Find where the given text appears and provide that cell's center as (X, Y) coordinate. 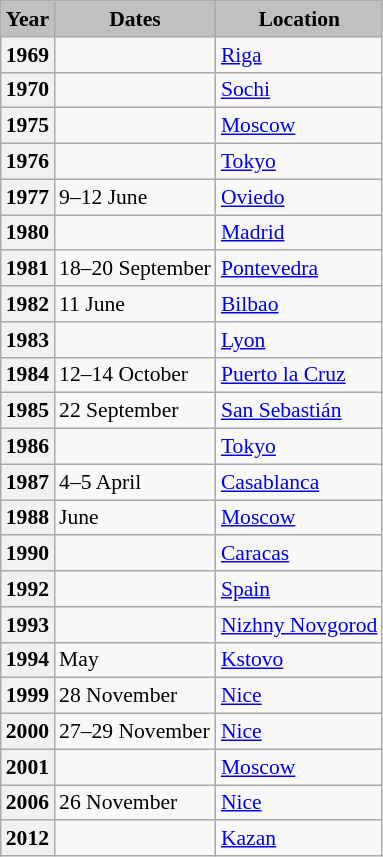
22 September (135, 411)
2006 (28, 803)
18–20 September (135, 269)
1980 (28, 233)
9–12 June (135, 197)
1986 (28, 447)
1985 (28, 411)
Riga (300, 55)
1992 (28, 589)
4–5 April (135, 482)
2000 (28, 732)
12–14 October (135, 375)
11 June (135, 304)
1990 (28, 554)
Year (28, 19)
26 November (135, 803)
Sochi (300, 90)
Nizhny Novgorod (300, 625)
1988 (28, 518)
1982 (28, 304)
1975 (28, 126)
Bilbao (300, 304)
Kstovo (300, 660)
1984 (28, 375)
Madrid (300, 233)
1999 (28, 696)
Caracas (300, 554)
Puerto la Cruz (300, 375)
1981 (28, 269)
1976 (28, 162)
Spain (300, 589)
Location (300, 19)
1970 (28, 90)
Oviedo (300, 197)
1993 (28, 625)
28 November (135, 696)
1977 (28, 197)
2012 (28, 839)
Pontevedra (300, 269)
Casablanca (300, 482)
27–29 November (135, 732)
Lyon (300, 340)
1994 (28, 660)
1987 (28, 482)
2001 (28, 767)
Kazan (300, 839)
May (135, 660)
1983 (28, 340)
Dates (135, 19)
San Sebastián (300, 411)
1969 (28, 55)
June (135, 518)
